Find where the given text appears and provide that cell's center as [X, Y] coordinate. 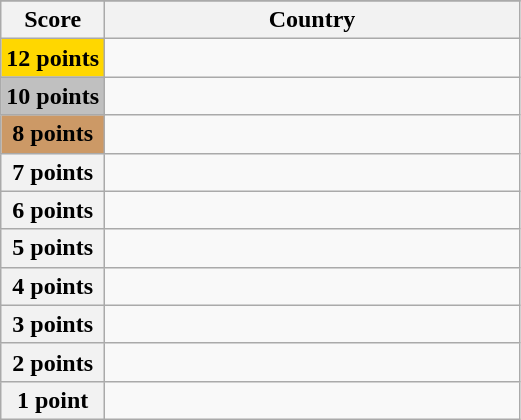
10 points [53, 96]
5 points [53, 248]
4 points [53, 286]
Score [53, 20]
7 points [53, 172]
Country [312, 20]
12 points [53, 58]
2 points [53, 362]
8 points [53, 134]
6 points [53, 210]
1 point [53, 400]
3 points [53, 324]
